Provide the [X, Y] coordinate of the cell's center where the given text is located.  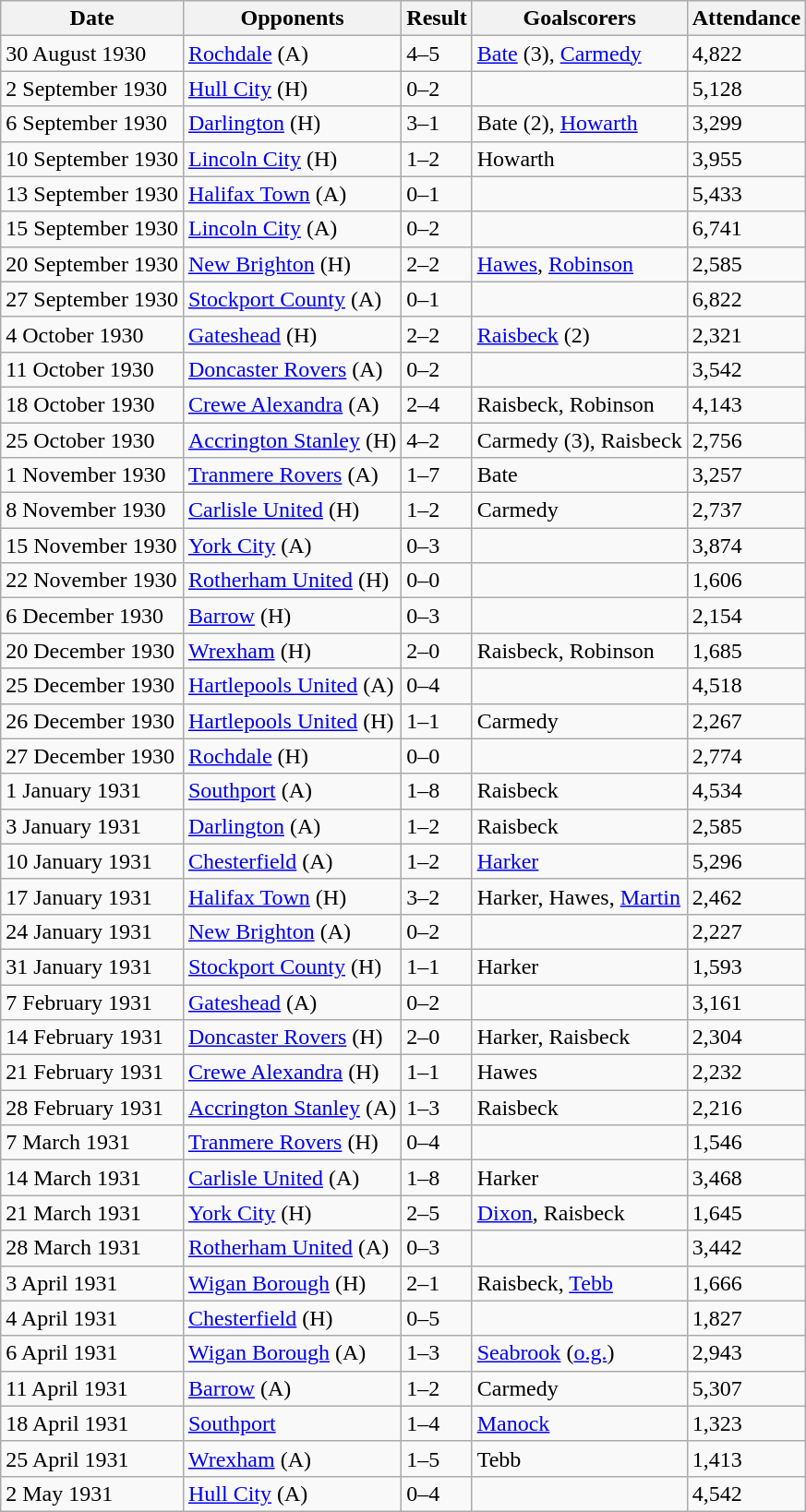
York City (A) [292, 546]
Halifax Town (H) [292, 896]
15 September 1930 [92, 229]
7 March 1931 [92, 1143]
Hartlepools United (H) [292, 721]
1,606 [746, 581]
2,321 [746, 334]
Raisbeck (2) [580, 334]
22 November 1930 [92, 581]
1,645 [746, 1213]
15 November 1930 [92, 546]
Southport [292, 1423]
2,304 [746, 1038]
2,267 [746, 721]
Hull City (A) [292, 1494]
Lincoln City (H) [292, 159]
3,257 [746, 475]
5,433 [746, 194]
Crewe Alexandra (A) [292, 404]
24 January 1931 [92, 931]
30 August 1930 [92, 54]
Southport (A) [292, 791]
17 January 1931 [92, 896]
1 November 1930 [92, 475]
1,413 [746, 1458]
Stockport County (A) [292, 299]
Chesterfield (H) [292, 1318]
Accrington Stanley (A) [292, 1108]
14 February 1931 [92, 1038]
Carlisle United (A) [292, 1178]
26 December 1930 [92, 721]
7 February 1931 [92, 1002]
4 April 1931 [92, 1318]
Opponents [292, 18]
Dixon, Raisbeck [580, 1213]
3–1 [437, 124]
Bate [580, 475]
1,666 [746, 1283]
Howarth [580, 159]
Tranmere Rovers (H) [292, 1143]
5,296 [746, 861]
Darlington (A) [292, 826]
Wigan Borough (A) [292, 1353]
3–2 [437, 896]
11 October 1930 [92, 369]
Rochdale (A) [292, 54]
10 January 1931 [92, 861]
2,462 [746, 896]
Raisbeck, Tebb [580, 1283]
1,685 [746, 651]
2–1 [437, 1283]
Rotherham United (A) [292, 1248]
3 April 1931 [92, 1283]
2,774 [746, 756]
New Brighton (A) [292, 931]
Hawes, Robinson [580, 264]
Accrington Stanley (H) [292, 440]
20 September 1930 [92, 264]
Manock [580, 1423]
Wigan Borough (H) [292, 1283]
31 January 1931 [92, 966]
Rochdale (H) [292, 756]
Wrexham (A) [292, 1458]
25 December 1930 [92, 686]
2,216 [746, 1108]
2,232 [746, 1073]
18 October 1930 [92, 404]
Crewe Alexandra (H) [292, 1073]
20 December 1930 [92, 651]
28 February 1931 [92, 1108]
Harker, Raisbeck [580, 1038]
3,468 [746, 1178]
4–2 [437, 440]
11 April 1931 [92, 1388]
0–5 [437, 1318]
Doncaster Rovers (A) [292, 369]
Carlisle United (H) [292, 510]
Carmedy (3), Raisbeck [580, 440]
Barrow (H) [292, 616]
5,307 [746, 1388]
6 April 1931 [92, 1353]
Doncaster Rovers (H) [292, 1038]
Tebb [580, 1458]
2–5 [437, 1213]
18 April 1931 [92, 1423]
Result [437, 18]
28 March 1931 [92, 1248]
Halifax Town (A) [292, 194]
14 March 1931 [92, 1178]
6,822 [746, 299]
2 September 1930 [92, 89]
27 December 1930 [92, 756]
5,128 [746, 89]
Darlington (H) [292, 124]
3 January 1931 [92, 826]
Goalscorers [580, 18]
1–4 [437, 1423]
1,593 [746, 966]
2,943 [746, 1353]
4–5 [437, 54]
Barrow (A) [292, 1388]
Attendance [746, 18]
2,154 [746, 616]
Bate (3), Carmedy [580, 54]
2 May 1931 [92, 1494]
3,299 [746, 124]
13 September 1930 [92, 194]
3,161 [746, 1002]
4,518 [746, 686]
3,442 [746, 1248]
8 November 1930 [92, 510]
4,534 [746, 791]
Lincoln City (A) [292, 229]
3,542 [746, 369]
Hull City (H) [292, 89]
2,756 [746, 440]
Tranmere Rovers (A) [292, 475]
6,741 [746, 229]
25 October 1930 [92, 440]
6 September 1930 [92, 124]
10 September 1930 [92, 159]
2,227 [746, 931]
Date [92, 18]
1 January 1931 [92, 791]
Gateshead (A) [292, 1002]
1–7 [437, 475]
York City (H) [292, 1213]
Bate (2), Howarth [580, 124]
Harker, Hawes, Martin [580, 896]
1,546 [746, 1143]
6 December 1930 [92, 616]
Wrexham (H) [292, 651]
4,143 [746, 404]
Hartlepools United (A) [292, 686]
New Brighton (H) [292, 264]
1,323 [746, 1423]
2,737 [746, 510]
4,822 [746, 54]
21 March 1931 [92, 1213]
27 September 1930 [92, 299]
25 April 1931 [92, 1458]
3,874 [746, 546]
Rotherham United (H) [292, 581]
Stockport County (H) [292, 966]
21 February 1931 [92, 1073]
4 October 1930 [92, 334]
4,542 [746, 1494]
1–5 [437, 1458]
2–4 [437, 404]
Hawes [580, 1073]
1,827 [746, 1318]
Gateshead (H) [292, 334]
Chesterfield (A) [292, 861]
3,955 [746, 159]
Seabrook (o.g.) [580, 1353]
